Output the (x, y) coordinate of the center of the cell containing the given text.  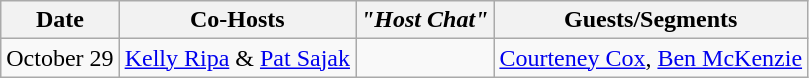
"Host Chat" (425, 20)
October 29 (60, 58)
Guests/Segments (651, 20)
Co-Hosts (237, 20)
Date (60, 20)
Courteney Cox, Ben McKenzie (651, 58)
Kelly Ripa & Pat Sajak (237, 58)
